Search for the cell housing the specified text and yield its [X, Y] center coordinate. 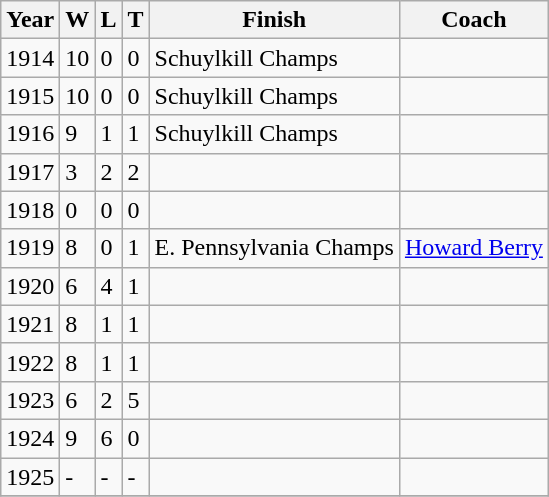
1916 [30, 134]
4 [108, 286]
5 [136, 400]
Howard Berry [474, 248]
E. Pennsylvania Champs [274, 248]
W [78, 20]
1917 [30, 172]
1915 [30, 96]
1925 [30, 477]
Coach [474, 20]
1923 [30, 400]
1921 [30, 324]
3 [78, 172]
L [108, 20]
1920 [30, 286]
1919 [30, 248]
T [136, 20]
1918 [30, 210]
1914 [30, 58]
1922 [30, 362]
Finish [274, 20]
1924 [30, 438]
Year [30, 20]
